For the text-containing cell, return its midpoint in (X, Y) coordinate format. 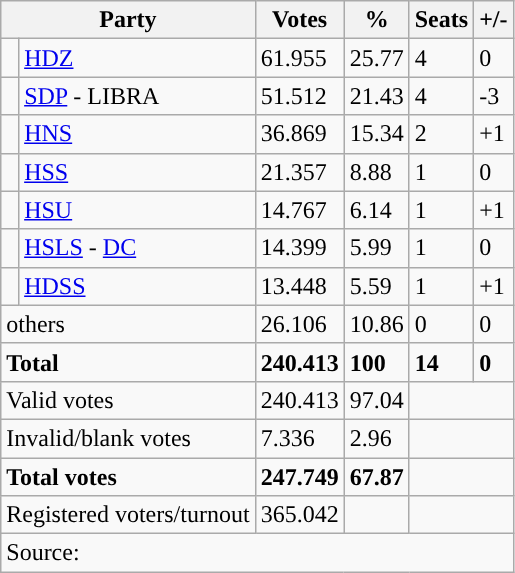
97.04 (376, 400)
51.512 (300, 96)
others (128, 324)
14 (441, 362)
15.34 (376, 134)
14.767 (300, 210)
HNS (137, 134)
Total (128, 362)
21.43 (376, 96)
365.042 (300, 515)
25.77 (376, 58)
Party (128, 20)
67.87 (376, 477)
100 (376, 362)
Total votes (128, 477)
% (376, 20)
26.106 (300, 324)
10.86 (376, 324)
2.96 (376, 438)
Source: (257, 553)
5.99 (376, 248)
6.14 (376, 210)
7.336 (300, 438)
36.869 (300, 134)
HSS (137, 172)
21.357 (300, 172)
Invalid/blank votes (128, 438)
HDZ (137, 58)
247.749 (300, 477)
+/- (494, 20)
-3 (494, 96)
Seats (441, 20)
HDSS (137, 286)
Registered voters/turnout (128, 515)
2 (441, 134)
Votes (300, 20)
SDP - LIBRA (137, 96)
14.399 (300, 248)
13.448 (300, 286)
61.955 (300, 58)
HSLS - DC (137, 248)
5.59 (376, 286)
8.88 (376, 172)
HSU (137, 210)
Valid votes (128, 400)
